Output the [x, y] coordinate of the center of the cell containing the given text.  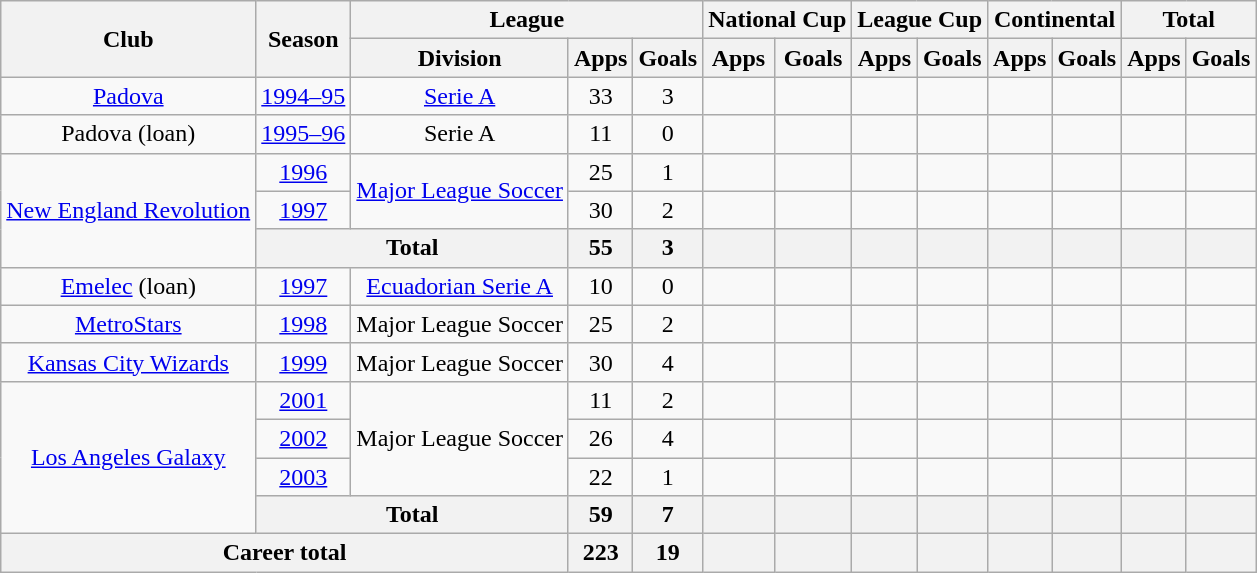
7 [668, 515]
1999 [304, 362]
19 [668, 553]
22 [600, 477]
New England Revolution [128, 210]
10 [600, 286]
Ecuadorian Serie A [460, 286]
Padova (loan) [128, 134]
Club [128, 39]
1996 [304, 172]
33 [600, 96]
26 [600, 438]
1998 [304, 324]
2001 [304, 400]
55 [600, 248]
1994–95 [304, 96]
League [527, 20]
MetroStars [128, 324]
Division [460, 58]
1995–96 [304, 134]
2003 [304, 477]
223 [600, 553]
Emelec (loan) [128, 286]
Kansas City Wizards [128, 362]
Los Angeles Galaxy [128, 457]
Career total [285, 553]
2002 [304, 438]
59 [600, 515]
Continental [1055, 20]
League Cup [920, 20]
Padova [128, 96]
Season [304, 39]
National Cup [778, 20]
